Pinpoint the cell where the given text exists, returning its [x, y] midpoint coordinate. 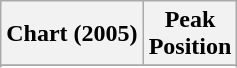
Peak Position [190, 34]
Chart (2005) [72, 34]
